From the cell containing the given text, extract its center point as [x, y] coordinate. 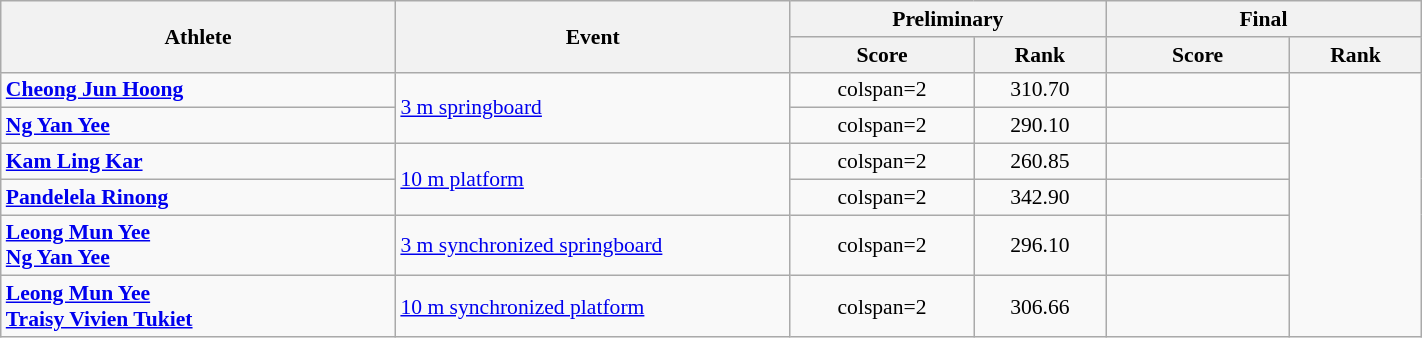
306.66 [1040, 306]
Athlete [198, 36]
Final [1264, 19]
Kam Ling Kar [198, 162]
260.85 [1040, 162]
290.10 [1040, 126]
342.90 [1040, 197]
3 m springboard [592, 108]
Pandelela Rinong [198, 197]
Ng Yan Yee [198, 126]
3 m synchronized springboard [592, 246]
Event [592, 36]
310.70 [1040, 90]
10 m platform [592, 180]
Leong Mun YeeTraisy Vivien Tukiet [198, 306]
10 m synchronized platform [592, 306]
296.10 [1040, 246]
Preliminary [948, 19]
Leong Mun YeeNg Yan Yee [198, 246]
Cheong Jun Hoong [198, 90]
